Search for the cell housing the specified text and yield its (x, y) center coordinate. 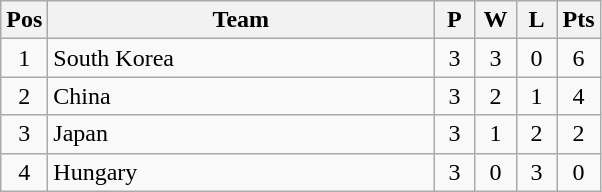
Pts (578, 20)
L (536, 20)
P (454, 20)
Team (241, 20)
W (496, 20)
Hungary (241, 172)
China (241, 96)
Pos (24, 20)
6 (578, 58)
Japan (241, 134)
South Korea (241, 58)
